Pinpoint the cell where the given text exists, returning its (X, Y) midpoint coordinate. 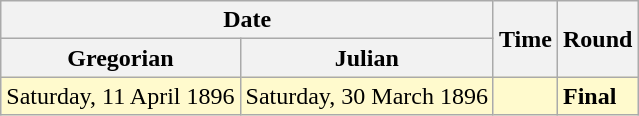
Saturday, 30 March 1896 (366, 96)
Date (248, 20)
Final (597, 96)
Julian (366, 58)
Saturday, 11 April 1896 (120, 96)
Gregorian (120, 58)
Round (597, 39)
Time (525, 39)
